Determine the [X, Y] coordinate at the center of the cell enclosing the given text.  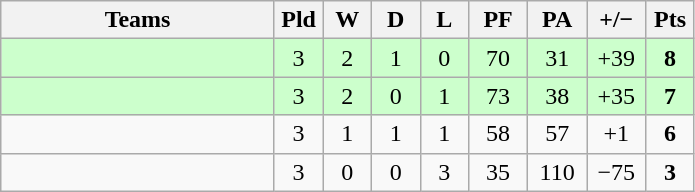
Teams [138, 20]
8 [670, 58]
35 [498, 172]
+35 [616, 96]
−75 [616, 172]
Pld [298, 20]
L [444, 20]
+39 [616, 58]
57 [558, 134]
+/− [616, 20]
+1 [616, 134]
W [348, 20]
PF [498, 20]
38 [558, 96]
6 [670, 134]
70 [498, 58]
PA [558, 20]
58 [498, 134]
31 [558, 58]
7 [670, 96]
73 [498, 96]
110 [558, 172]
Pts [670, 20]
D [396, 20]
